Scan for the cell matching the given text and deliver its (X, Y) coordinate at center. 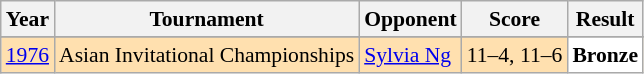
Year (28, 19)
Sylvia Ng (410, 55)
Asian Invitational Championships (206, 55)
Result (605, 19)
11–4, 11–6 (515, 55)
Tournament (206, 19)
Score (515, 19)
Opponent (410, 19)
Bronze (605, 55)
1976 (28, 55)
